Output the (x, y) coordinate of the center of the cell containing the given text.  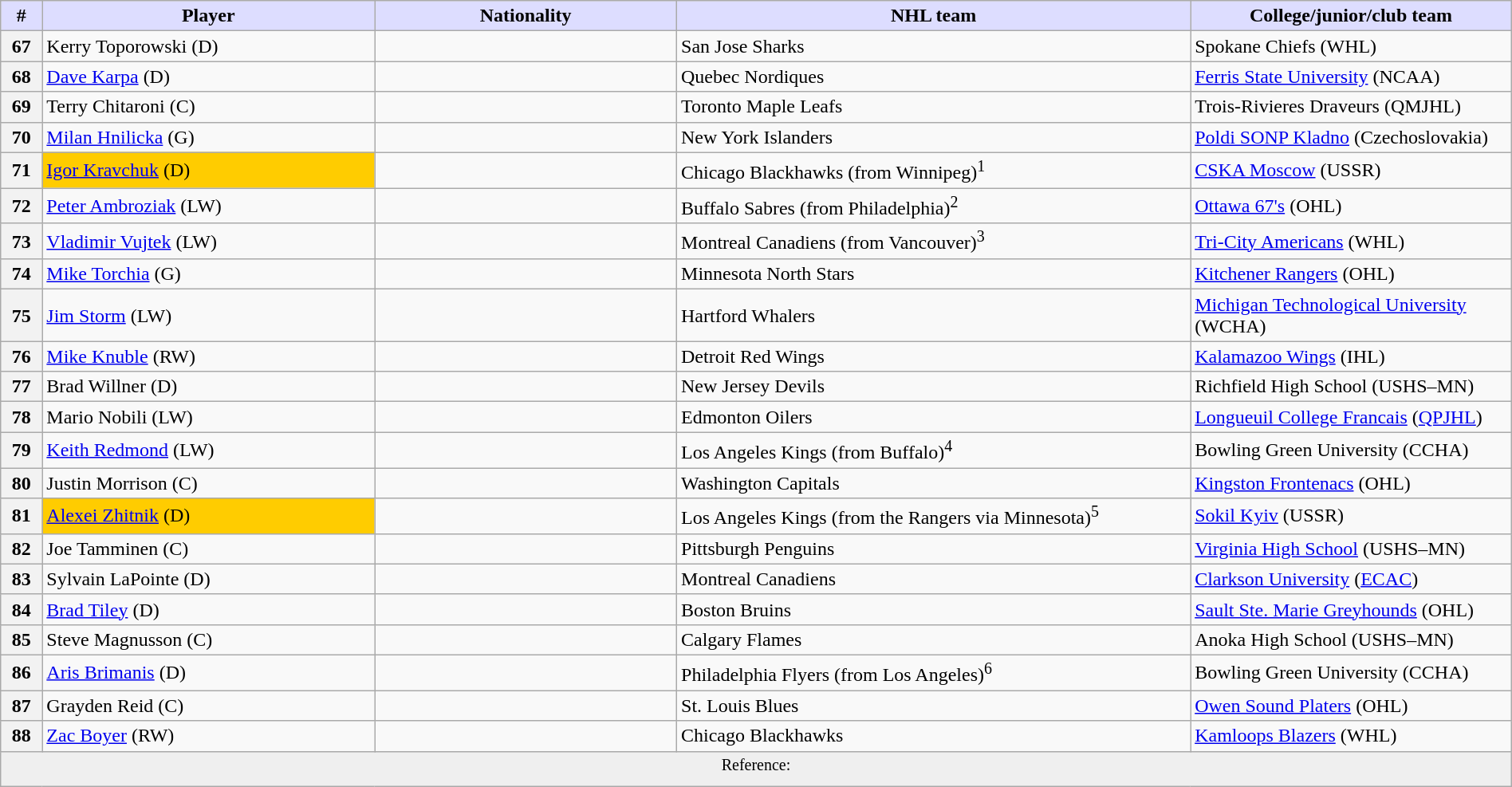
Richfield High School (USHS–MN) (1351, 387)
86 (22, 673)
87 (22, 706)
Peter Ambroziak (LW) (209, 206)
Calgary Flames (934, 639)
71 (22, 171)
Kerry Toporowski (D) (209, 46)
Edmonton Oilers (934, 417)
# (22, 16)
80 (22, 483)
Longueuil College Francais (QPJHL) (1351, 417)
Brad Tiley (D) (209, 609)
76 (22, 356)
Keith Redmond (LW) (209, 450)
Kalamazoo Wings (IHL) (1351, 356)
Clarkson University (ECAC) (1351, 579)
Chicago Blackhawks (934, 736)
Tri-City Americans (WHL) (1351, 241)
Virginia High School (USHS–MN) (1351, 549)
77 (22, 387)
Owen Sound Platers (OHL) (1351, 706)
Nationality (526, 16)
67 (22, 46)
Hartford Whalers (934, 316)
Trois-Rivieres Draveurs (QMJHL) (1351, 107)
Grayden Reid (C) (209, 706)
78 (22, 417)
Buffalo Sabres (from Philadelphia)2 (934, 206)
Mike Knuble (RW) (209, 356)
Pittsburgh Penguins (934, 549)
73 (22, 241)
Kamloops Blazers (WHL) (1351, 736)
88 (22, 736)
Boston Bruins (934, 609)
Justin Morrison (C) (209, 483)
69 (22, 107)
Ferris State University (NCAA) (1351, 77)
Chicago Blackhawks (from Winnipeg)1 (934, 171)
Zac Boyer (RW) (209, 736)
New York Islanders (934, 137)
70 (22, 137)
Montreal Canadiens (934, 579)
Terry Chitaroni (C) (209, 107)
81 (22, 517)
Anoka High School (USHS–MN) (1351, 639)
Dave Karpa (D) (209, 77)
Michigan Technological University (WCHA) (1351, 316)
NHL team (934, 16)
Vladimir Vujtek (LW) (209, 241)
Reference: (756, 769)
Ottawa 67's (OHL) (1351, 206)
84 (22, 609)
Brad Willner (D) (209, 387)
Player (209, 16)
75 (22, 316)
CSKA Moscow (USSR) (1351, 171)
82 (22, 549)
Igor Kravchuk (D) (209, 171)
85 (22, 639)
Toronto Maple Leafs (934, 107)
Washington Capitals (934, 483)
Sault Ste. Marie Greyhounds (OHL) (1351, 609)
Alexei Zhitnik (D) (209, 517)
Sylvain LaPointe (D) (209, 579)
Spokane Chiefs (WHL) (1351, 46)
College/junior/club team (1351, 16)
83 (22, 579)
Joe Tamminen (C) (209, 549)
Los Angeles Kings (from Buffalo)4 (934, 450)
68 (22, 77)
Milan Hnilicka (G) (209, 137)
74 (22, 274)
San Jose Sharks (934, 46)
Aris Brimanis (D) (209, 673)
Kitchener Rangers (OHL) (1351, 274)
St. Louis Blues (934, 706)
Steve Magnusson (C) (209, 639)
Minnesota North Stars (934, 274)
Los Angeles Kings (from the Rangers via Minnesota)5 (934, 517)
72 (22, 206)
New Jersey Devils (934, 387)
Jim Storm (LW) (209, 316)
Kingston Frontenacs (OHL) (1351, 483)
Mario Nobili (LW) (209, 417)
Detroit Red Wings (934, 356)
Mike Torchia (G) (209, 274)
Montreal Canadiens (from Vancouver)3 (934, 241)
Quebec Nordiques (934, 77)
Philadelphia Flyers (from Los Angeles)6 (934, 673)
Sokil Kyiv (USSR) (1351, 517)
Poldi SONP Kladno (Czechoslovakia) (1351, 137)
79 (22, 450)
